Pinpoint the cell where the given text exists, returning its (X, Y) midpoint coordinate. 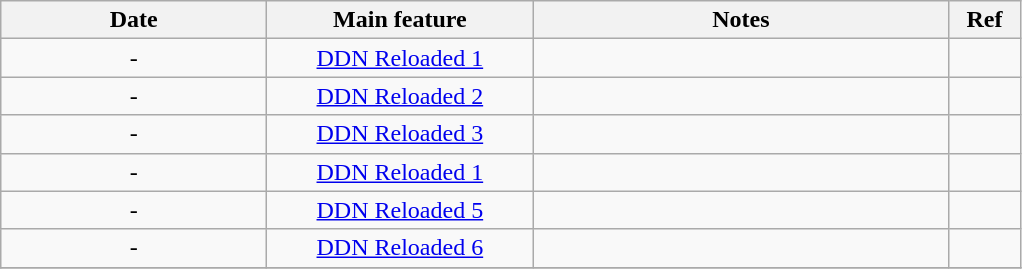
DDN Reloaded 6 (400, 248)
Main feature (400, 20)
Notes (741, 20)
Date (134, 20)
DDN Reloaded 3 (400, 134)
Ref (984, 20)
DDN Reloaded 2 (400, 96)
DDN Reloaded 5 (400, 210)
